For the text-containing cell, return its midpoint in (X, Y) coordinate format. 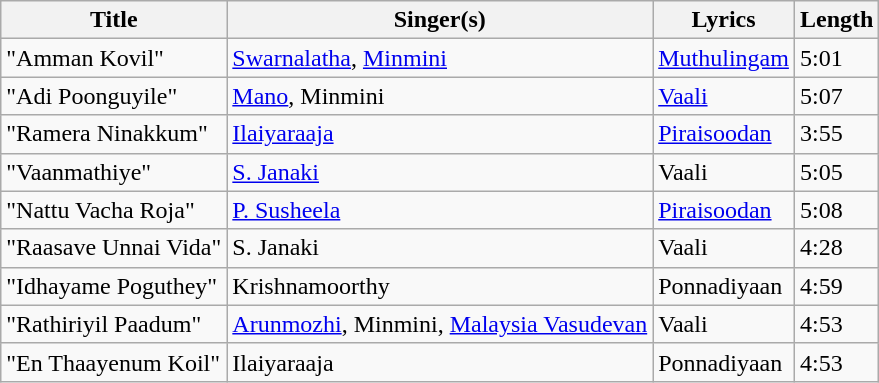
4:28 (836, 248)
5:01 (836, 58)
Krishnamoorthy (440, 286)
"Rathiriyil Paadum" (114, 324)
P. Susheela (440, 210)
Muthulingam (724, 58)
Swarnalatha, Minmini (440, 58)
Arunmozhi, Minmini, Malaysia Vasudevan (440, 324)
"Ramera Ninakkum" (114, 134)
"Adi Poonguyile" (114, 96)
5:08 (836, 210)
Mano, Minmini (440, 96)
"Vaanmathiye" (114, 172)
4:59 (836, 286)
5:05 (836, 172)
Length (836, 20)
"En Thaayenum Koil" (114, 362)
"Amman Kovil" (114, 58)
"Idhayame Poguthey" (114, 286)
Lyrics (724, 20)
Title (114, 20)
Singer(s) (440, 20)
5:07 (836, 96)
"Nattu Vacha Roja" (114, 210)
3:55 (836, 134)
"Raasave Unnai Vida" (114, 248)
